Output the (x, y) coordinate of the center of the cell containing the given text.  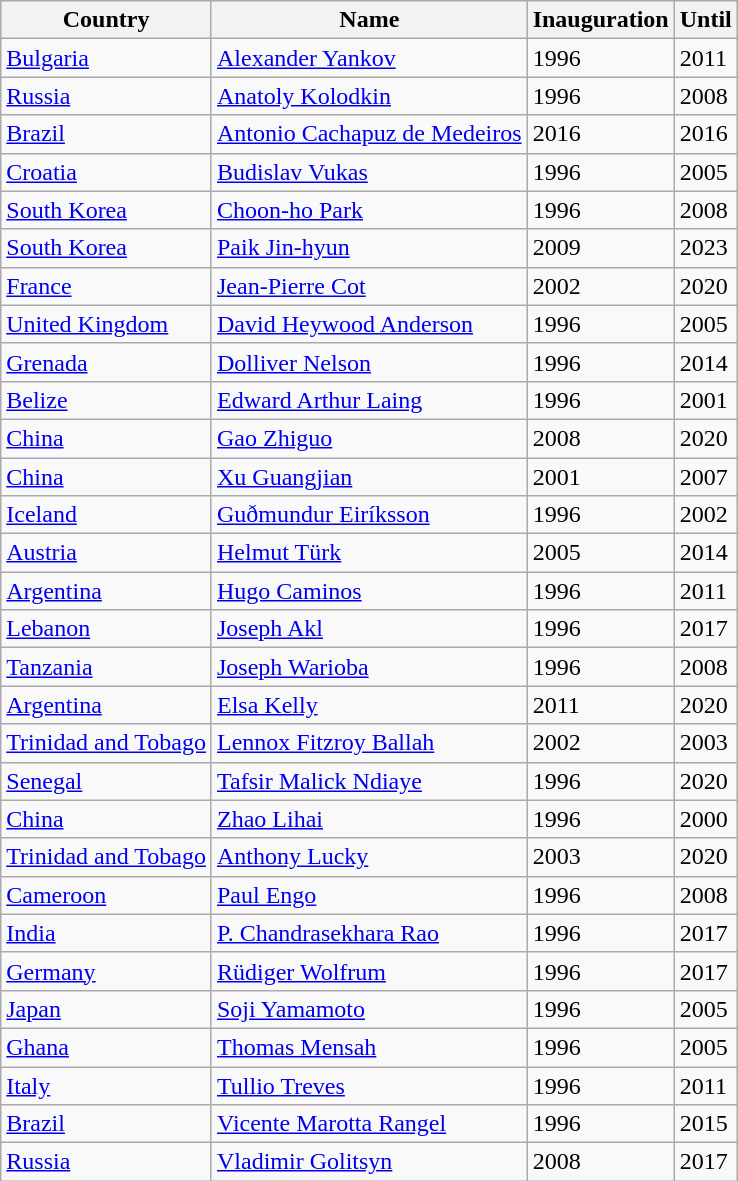
2009 (600, 248)
Ghana (106, 1047)
Xu Guangjian (369, 477)
Japan (106, 1009)
Zhao Lihai (369, 819)
Antonio Cachapuz de Medeiros (369, 134)
Paul Engo (369, 895)
Country (106, 20)
Germany (106, 971)
2000 (706, 819)
Austria (106, 553)
Tanzania (106, 667)
Helmut Türk (369, 553)
David Heywood Anderson (369, 324)
2007 (706, 477)
Anatoly Kolodkin (369, 96)
Belize (106, 400)
Senegal (106, 781)
Guðmundur Eiríksson (369, 515)
Edward Arthur Laing (369, 400)
Inauguration (600, 20)
Hugo Caminos (369, 591)
Bulgaria (106, 58)
Anthony Lucky (369, 857)
Alexander Yankov (369, 58)
Lennox Fitzroy Ballah (369, 743)
Thomas Mensah (369, 1047)
Vicente Marotta Rangel (369, 1124)
Elsa Kelly (369, 705)
P. Chandrasekhara Rao (369, 933)
Vladimir Golitsyn (369, 1162)
Choon-ho Park (369, 210)
Joseph Warioba (369, 667)
Italy (106, 1085)
Paik Jin-hyun (369, 248)
India (106, 933)
Iceland (106, 515)
2015 (706, 1124)
Dolliver Nelson (369, 362)
United Kingdom (106, 324)
Gao Zhiguo (369, 438)
Name (369, 20)
Budislav Vukas (369, 172)
Joseph Akl (369, 629)
Tafsir Malick Ndiaye (369, 781)
Soji Yamamoto (369, 1009)
Croatia (106, 172)
2023 (706, 248)
Rüdiger Wolfrum (369, 971)
Jean-Pierre Cot (369, 286)
Until (706, 20)
Cameroon (106, 895)
Tullio Treves (369, 1085)
Lebanon (106, 629)
Grenada (106, 362)
France (106, 286)
